Capture the cell that displays the provided text and extract its [x, y] central coordinate. 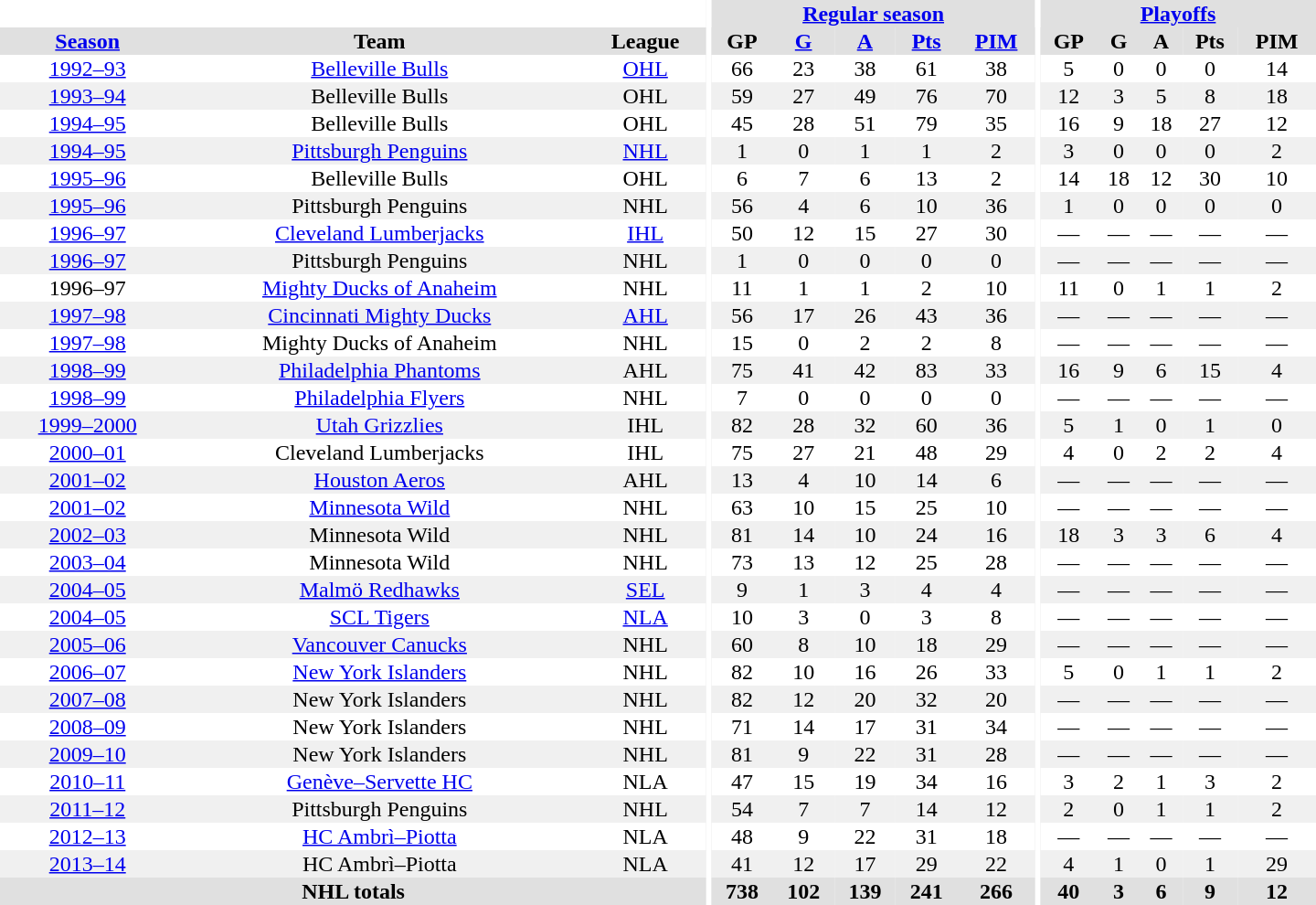
SEL [645, 590]
43 [927, 315]
54 [742, 809]
Team [379, 41]
Utah Grizzlies [379, 425]
102 [804, 891]
Malmö Redhawks [379, 590]
241 [927, 891]
50 [742, 233]
Season [88, 41]
73 [742, 562]
2002–03 [88, 535]
2012–13 [88, 836]
51 [865, 123]
35 [996, 123]
70 [996, 96]
Genève–Servette HC [379, 782]
2007–08 [88, 699]
Regular season [874, 14]
League [645, 41]
63 [742, 507]
66 [742, 69]
76 [927, 96]
2008–09 [88, 727]
40 [1069, 891]
83 [927, 370]
2000–01 [88, 452]
2010–11 [88, 782]
19 [865, 782]
59 [742, 96]
42 [865, 370]
266 [996, 891]
47 [742, 782]
24 [927, 535]
2003–04 [88, 562]
1992–93 [88, 69]
Playoffs [1178, 14]
Philadelphia Phantoms [379, 370]
139 [865, 891]
Houston Aeros [379, 480]
79 [927, 123]
Vancouver Canucks [379, 644]
2005–06 [88, 644]
71 [742, 727]
23 [804, 69]
738 [742, 891]
2011–12 [88, 809]
NHL totals [353, 891]
49 [865, 96]
2013–14 [88, 864]
Cincinnati Mighty Ducks [379, 315]
1999–2000 [88, 425]
21 [865, 452]
Philadelphia Flyers [379, 398]
2009–10 [88, 754]
61 [927, 69]
1993–94 [88, 96]
2006–07 [88, 672]
SCL Tigers [379, 617]
45 [742, 123]
